Return the (x, y) coordinate for the center point of the cell that contains the specified text.  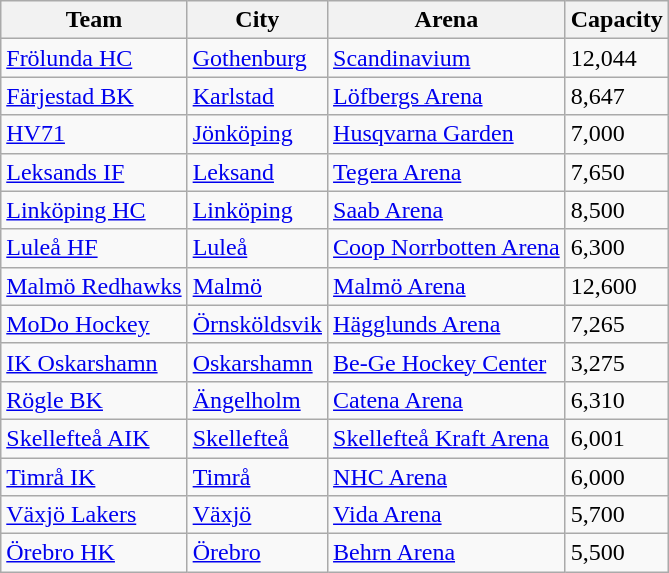
3,275 (616, 362)
7,265 (616, 324)
Karlstad (257, 96)
Växjö Lakers (94, 515)
Capacity (616, 20)
Timrå IK (94, 477)
Malmö (257, 286)
Malmö Arena (447, 286)
Coop Norrbotten Arena (447, 248)
City (257, 20)
5,700 (616, 515)
6,300 (616, 248)
Färjestad BK (94, 96)
Löfbergs Arena (447, 96)
Luleå HF (94, 248)
Leksand (257, 172)
Frölunda HC (94, 58)
Behrn Arena (447, 553)
Husqvarna Garden (447, 134)
Be-Ge Hockey Center (447, 362)
6,000 (616, 477)
8,647 (616, 96)
6,001 (616, 438)
Saab Arena (447, 210)
Malmö Redhawks (94, 286)
Skellefteå Kraft Arena (447, 438)
Oskarshamn (257, 362)
5,500 (616, 553)
12,600 (616, 286)
Örnsköldsvik (257, 324)
Skellefteå (257, 438)
Arena (447, 20)
Luleå (257, 248)
Rögle BK (94, 400)
Scandinavium (447, 58)
Jönköping (257, 134)
HV71 (94, 134)
Linköping (257, 210)
Timrå (257, 477)
Leksands IF (94, 172)
IK Oskarshamn (94, 362)
Tegera Arena (447, 172)
Örebro (257, 553)
Linköping HC (94, 210)
MoDo Hockey (94, 324)
Vida Arena (447, 515)
Skellefteå AIK (94, 438)
Ängelholm (257, 400)
7,000 (616, 134)
8,500 (616, 210)
Catena Arena (447, 400)
Växjö (257, 515)
7,650 (616, 172)
Team (94, 20)
Gothenburg (257, 58)
6,310 (616, 400)
12,044 (616, 58)
Örebro HK (94, 553)
NHC Arena (447, 477)
Hägglunds Arena (447, 324)
